Identify which cell holds the provided text, then report its (X, Y) central coordinate. 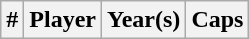
# (12, 20)
Caps (218, 20)
Player (63, 20)
Year(s) (144, 20)
